Extract the (X, Y) coordinate from the center of the cell holding the provided text.  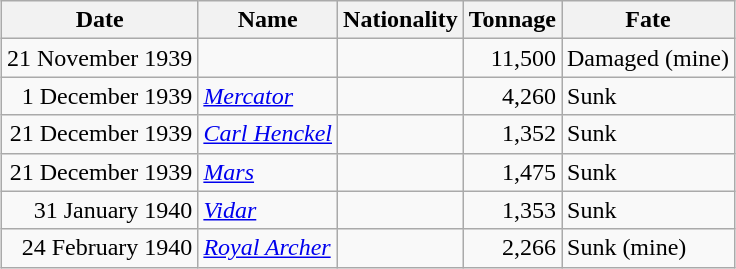
Name (268, 20)
1 December 1939 (99, 96)
Mars (268, 172)
4,260 (512, 96)
Damaged (mine) (648, 58)
Nationality (401, 20)
21 November 1939 (99, 58)
1,353 (512, 210)
24 February 1940 (99, 248)
Sunk (mine) (648, 248)
2,266 (512, 248)
Carl Henckel (268, 134)
1,475 (512, 172)
1,352 (512, 134)
31 January 1940 (99, 210)
Vidar (268, 210)
Royal Archer (268, 248)
Fate (648, 20)
11,500 (512, 58)
Tonnage (512, 20)
Mercator (268, 96)
Date (99, 20)
